Scan for the cell matching the given text and deliver its (X, Y) coordinate at center. 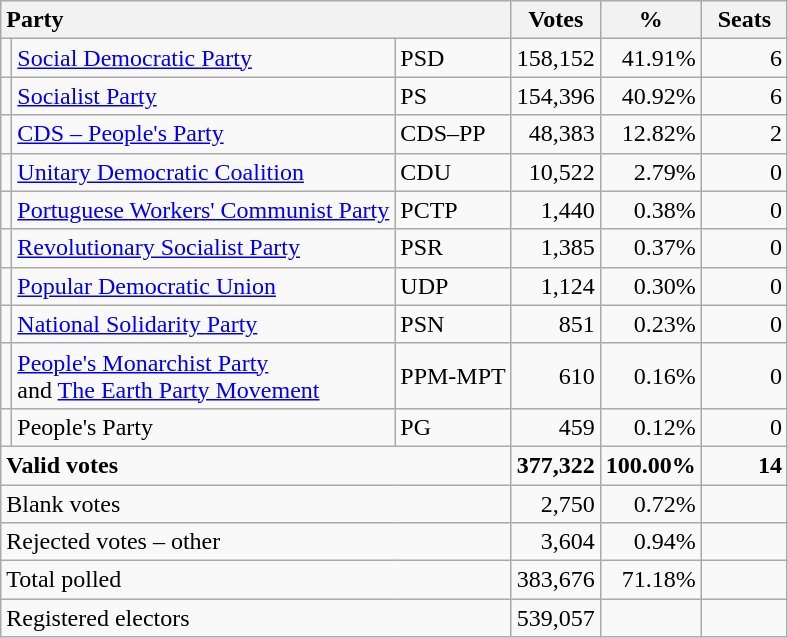
0.38% (650, 210)
CDS – People's Party (204, 134)
2,750 (556, 503)
0.12% (650, 427)
1,124 (556, 286)
National Solidarity Party (204, 324)
Revolutionary Socialist Party (204, 248)
377,322 (556, 465)
CDU (453, 172)
610 (556, 376)
Total polled (256, 580)
3,604 (556, 542)
0.16% (650, 376)
0.30% (650, 286)
539,057 (556, 618)
% (650, 20)
40.92% (650, 96)
0.94% (650, 542)
Popular Democratic Union (204, 286)
Valid votes (256, 465)
Social Democratic Party (204, 58)
Registered electors (256, 618)
Votes (556, 20)
383,676 (556, 580)
0.72% (650, 503)
CDS–PP (453, 134)
PPM-MPT (453, 376)
Party (256, 20)
PG (453, 427)
Socialist Party (204, 96)
14 (744, 465)
2 (744, 134)
PCTP (453, 210)
2.79% (650, 172)
851 (556, 324)
154,396 (556, 96)
Rejected votes – other (256, 542)
People's Monarchist Partyand The Earth Party Movement (204, 376)
10,522 (556, 172)
1,440 (556, 210)
12.82% (650, 134)
Portuguese Workers' Communist Party (204, 210)
0.23% (650, 324)
1,385 (556, 248)
71.18% (650, 580)
PS (453, 96)
Blank votes (256, 503)
0.37% (650, 248)
UDP (453, 286)
PSN (453, 324)
459 (556, 427)
Seats (744, 20)
41.91% (650, 58)
100.00% (650, 465)
158,152 (556, 58)
PSD (453, 58)
48,383 (556, 134)
PSR (453, 248)
People's Party (204, 427)
Unitary Democratic Coalition (204, 172)
